Find where the given text appears and provide that cell's center as (x, y) coordinate. 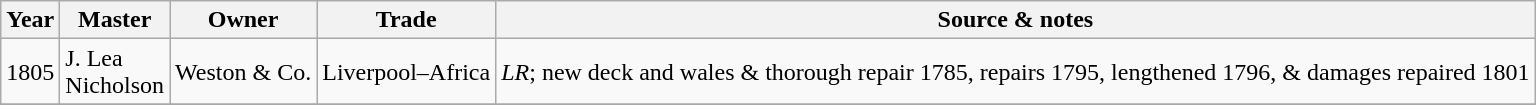
Liverpool–Africa (406, 72)
Source & notes (1016, 20)
LR; new deck and wales & thorough repair 1785, repairs 1795, lengthened 1796, & damages repaired 1801 (1016, 72)
Trade (406, 20)
Master (115, 20)
J. LeaNicholson (115, 72)
1805 (30, 72)
Weston & Co. (244, 72)
Year (30, 20)
Owner (244, 20)
